Pinpoint the cell where the given text exists, returning its (x, y) midpoint coordinate. 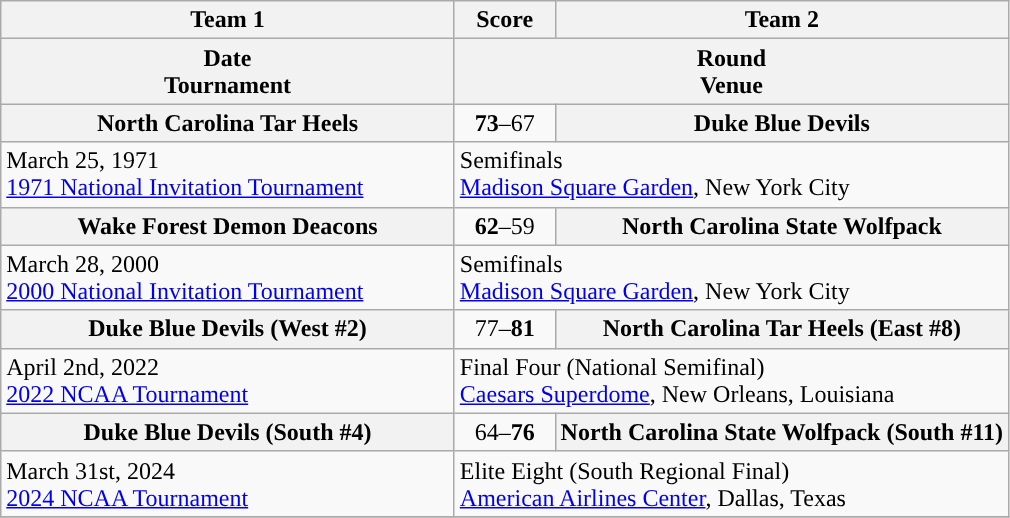
77–81 (504, 329)
64–76 (504, 432)
North Carolina State Wolfpack (South #11) (782, 432)
RoundVenue (731, 72)
March 31st, 20242024 NCAA Tournament (228, 484)
March 25, 19711971 National Invitation Tournament (228, 174)
Elite Eight (South Regional Final)American Airlines Center, Dallas, Texas (731, 484)
North Carolina State Wolfpack (782, 226)
Wake Forest Demon Deacons (228, 226)
Duke Blue Devils (West #2) (228, 329)
April 2nd, 20222022 NCAA Tournament (228, 380)
North Carolina Tar Heels (East #8) (782, 329)
Team 2 (782, 20)
Duke Blue Devils (782, 123)
Duke Blue Devils (South #4) (228, 432)
73–67 (504, 123)
Final Four (National Semifinal)Caesars Superdome, New Orleans, Louisiana (731, 380)
Team 1 (228, 20)
62–59 (504, 226)
Score (504, 20)
North Carolina Tar Heels (228, 123)
March 28, 20002000 National Invitation Tournament (228, 278)
DateTournament (228, 72)
